Locate the cell with the specified text and output its [x, y] center coordinate. 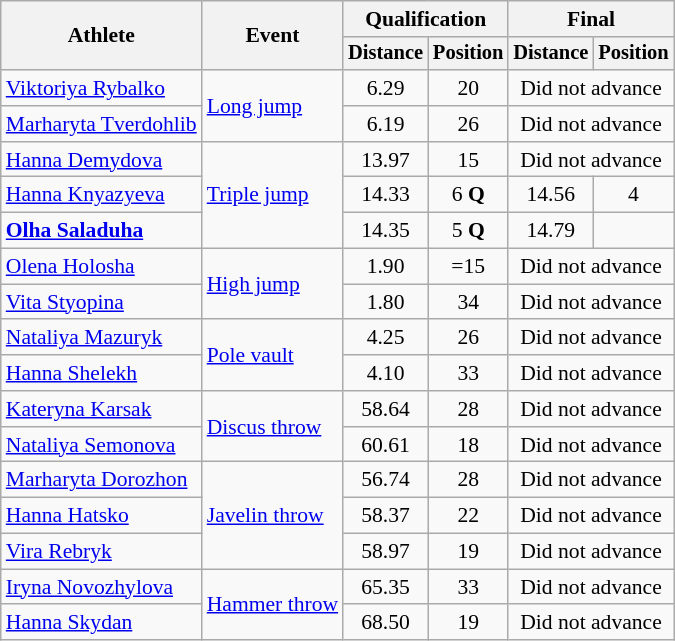
18 [468, 445]
Qualification [426, 19]
Hanna Shelekh [102, 373]
58.97 [386, 552]
Viktoriya Rybalko [102, 88]
4.25 [386, 338]
Nataliya Semonova [102, 445]
Hanna Demydova [102, 160]
Hanna Skydan [102, 623]
Athlete [102, 36]
Nataliya Mazuryk [102, 338]
1.90 [386, 267]
68.50 [386, 623]
13.97 [386, 160]
65.35 [386, 587]
High jump [272, 284]
14.33 [386, 195]
Marharyta Dorozhon [102, 480]
58.37 [386, 516]
=15 [468, 267]
60.61 [386, 445]
Marharyta Tverdohlib [102, 124]
5 Q [468, 231]
6.19 [386, 124]
Kateryna Karsak [102, 409]
Iryna Novozhylova [102, 587]
Olena Holosha [102, 267]
Hammer throw [272, 604]
Discus throw [272, 426]
Hanna Knyazyeva [102, 195]
Triple jump [272, 196]
Olha Saladuha [102, 231]
Pole vault [272, 356]
6 Q [468, 195]
Event [272, 36]
Vira Rebryk [102, 552]
14.35 [386, 231]
Javelin throw [272, 516]
15 [468, 160]
14.56 [550, 195]
14.79 [550, 231]
56.74 [386, 480]
58.64 [386, 409]
4.10 [386, 373]
Hanna Hatsko [102, 516]
4 [633, 195]
Long jump [272, 106]
20 [468, 88]
6.29 [386, 88]
Vita Styopina [102, 302]
Final [590, 19]
1.80 [386, 302]
22 [468, 516]
34 [468, 302]
